Capture the cell that displays the provided text and extract its (x, y) central coordinate. 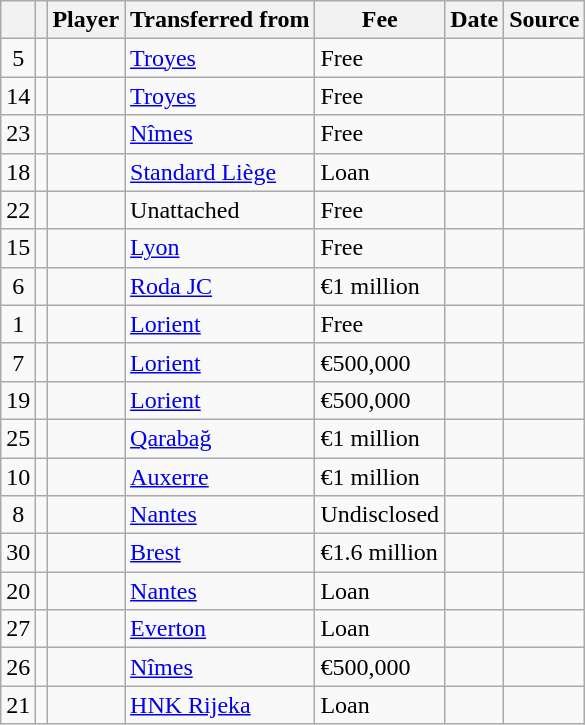
Auxerre (220, 477)
14 (18, 96)
Lyon (220, 248)
23 (18, 134)
Roda JC (220, 286)
1 (18, 324)
Everton (220, 629)
Fee (380, 20)
22 (18, 210)
26 (18, 667)
20 (18, 591)
Brest (220, 553)
Qarabağ (220, 438)
€1.6 million (380, 553)
10 (18, 477)
Player (86, 20)
HNK Rijeka (220, 705)
8 (18, 515)
Undisclosed (380, 515)
15 (18, 248)
Unattached (220, 210)
Source (544, 20)
19 (18, 400)
Date (474, 20)
Transferred from (220, 20)
5 (18, 58)
30 (18, 553)
7 (18, 362)
18 (18, 172)
27 (18, 629)
21 (18, 705)
Standard Liège (220, 172)
25 (18, 438)
6 (18, 286)
